Capture the cell that displays the provided text and extract its [X, Y] central coordinate. 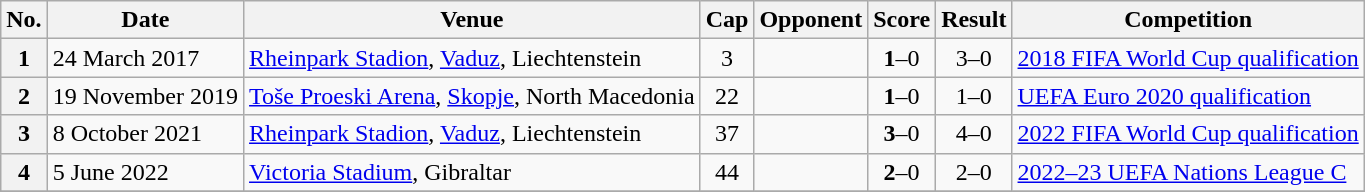
2018 FIFA World Cup qualification [1188, 58]
2022–23 UEFA Nations League C [1188, 172]
Cap [727, 20]
Date [145, 20]
2 [24, 96]
5 June 2022 [145, 172]
Score [902, 20]
1 [24, 58]
4 [24, 172]
22 [727, 96]
19 November 2019 [145, 96]
2022 FIFA World Cup qualification [1188, 134]
Competition [1188, 20]
Victoria Stadium, Gibraltar [472, 172]
UEFA Euro 2020 qualification [1188, 96]
44 [727, 172]
4–0 [974, 134]
37 [727, 134]
24 March 2017 [145, 58]
Opponent [811, 20]
8 October 2021 [145, 134]
Venue [472, 20]
Toše Proeski Arena, Skopje, North Macedonia [472, 96]
Result [974, 20]
No. [24, 20]
